Pinpoint the cell where the given text exists, returning its [X, Y] midpoint coordinate. 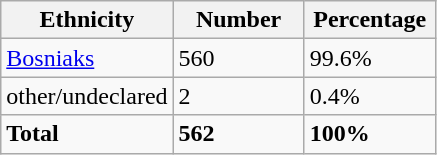
other/undeclared [87, 96]
562 [238, 134]
560 [238, 58]
Percentage [370, 20]
Total [87, 134]
Ethnicity [87, 20]
100% [370, 134]
Bosniaks [87, 58]
0.4% [370, 96]
Number [238, 20]
99.6% [370, 58]
2 [238, 96]
